Locate the cell with the specified text and output its [X, Y] center coordinate. 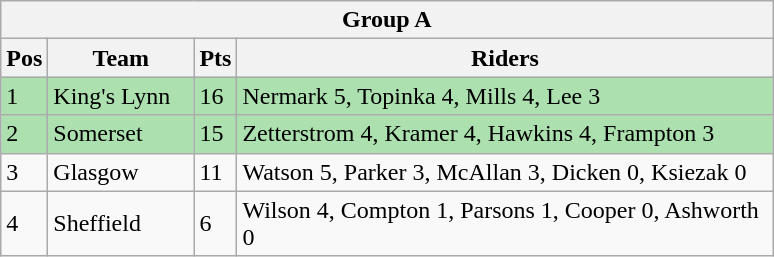
Sheffield [121, 224]
2 [24, 134]
Watson 5, Parker 3, McAllan 3, Dicken 0, Ksiezak 0 [505, 172]
15 [216, 134]
King's Lynn [121, 96]
3 [24, 172]
Riders [505, 58]
Group A [387, 20]
Nermark 5, Topinka 4, Mills 4, Lee 3 [505, 96]
Zetterstrom 4, Kramer 4, Hawkins 4, Frampton 3 [505, 134]
Team [121, 58]
Pts [216, 58]
6 [216, 224]
Somerset [121, 134]
Glasgow [121, 172]
4 [24, 224]
Pos [24, 58]
1 [24, 96]
16 [216, 96]
11 [216, 172]
Wilson 4, Compton 1, Parsons 1, Cooper 0, Ashworth 0 [505, 224]
